Extract the (X, Y) coordinate from the center of the cell holding the provided text.  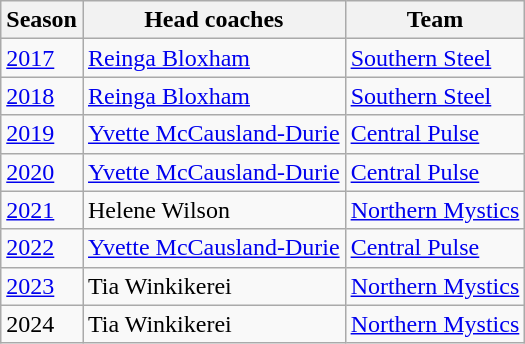
2022 (42, 248)
Head coaches (214, 20)
Season (42, 20)
2023 (42, 286)
2024 (42, 324)
2017 (42, 58)
Helene Wilson (214, 210)
Team (435, 20)
2019 (42, 134)
2020 (42, 172)
2018 (42, 96)
2021 (42, 210)
